Search for the cell housing the specified text and yield its [X, Y] center coordinate. 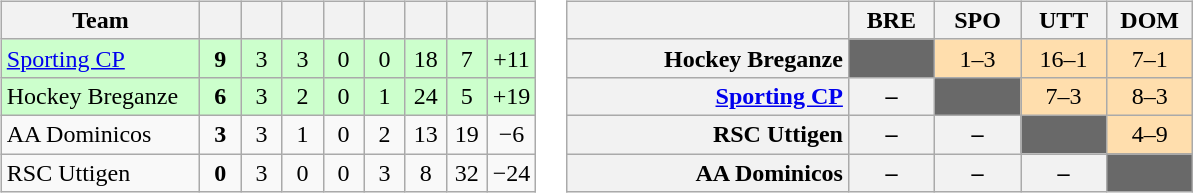
24 [426, 96]
4–9 [1150, 134]
+19 [512, 96]
9 [220, 58]
SPO [977, 20]
6 [220, 96]
1–3 [977, 58]
UTT [1064, 20]
−24 [512, 173]
+11 [512, 58]
7–3 [1064, 96]
8–3 [1150, 96]
8 [426, 173]
18 [426, 58]
7–1 [1150, 58]
5 [466, 96]
32 [466, 173]
BRE [891, 20]
Team [100, 20]
16–1 [1064, 58]
7 [466, 58]
13 [426, 134]
DOM [1150, 20]
−6 [512, 134]
19 [466, 134]
